Return the (X, Y) coordinate for the center point of the cell that contains the specified text.  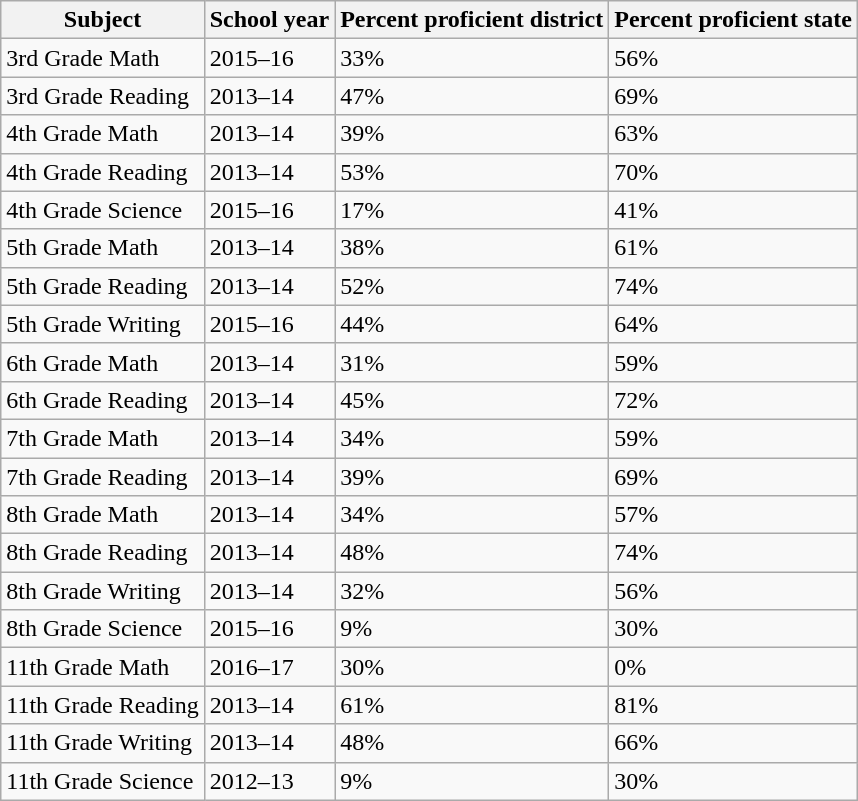
4th Grade Reading (102, 172)
Subject (102, 20)
17% (472, 210)
School year (269, 20)
11th Grade Reading (102, 705)
8th Grade Reading (102, 553)
11th Grade Writing (102, 743)
81% (734, 705)
8th Grade Writing (102, 591)
7th Grade Math (102, 438)
64% (734, 324)
45% (472, 400)
52% (472, 286)
41% (734, 210)
6th Grade Reading (102, 400)
11th Grade Math (102, 667)
70% (734, 172)
63% (734, 134)
57% (734, 515)
32% (472, 591)
3rd Grade Reading (102, 96)
8th Grade Math (102, 515)
Percent proficient district (472, 20)
0% (734, 667)
5th Grade Reading (102, 286)
4th Grade Math (102, 134)
53% (472, 172)
7th Grade Reading (102, 477)
5th Grade Math (102, 248)
33% (472, 58)
3rd Grade Math (102, 58)
44% (472, 324)
66% (734, 743)
6th Grade Math (102, 362)
2012–13 (269, 781)
5th Grade Writing (102, 324)
11th Grade Science (102, 781)
47% (472, 96)
72% (734, 400)
Percent proficient state (734, 20)
31% (472, 362)
2016–17 (269, 667)
38% (472, 248)
8th Grade Science (102, 629)
4th Grade Science (102, 210)
